Scan for the cell matching the given text and deliver its (X, Y) coordinate at center. 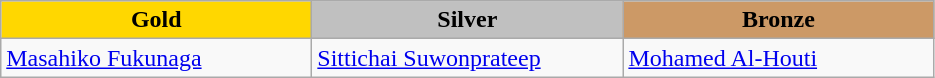
Mohamed Al-Houti (778, 58)
Silver (468, 20)
Gold (156, 20)
Sittichai Suwonprateep (468, 58)
Bronze (778, 20)
Masahiko Fukunaga (156, 58)
